Return (X, Y) of the center of cell containing provided text 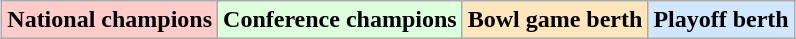
Playoff berth (721, 20)
Bowl game berth (555, 20)
Conference champions (340, 20)
National champions (110, 20)
